Search for the cell housing the specified text and yield its (x, y) center coordinate. 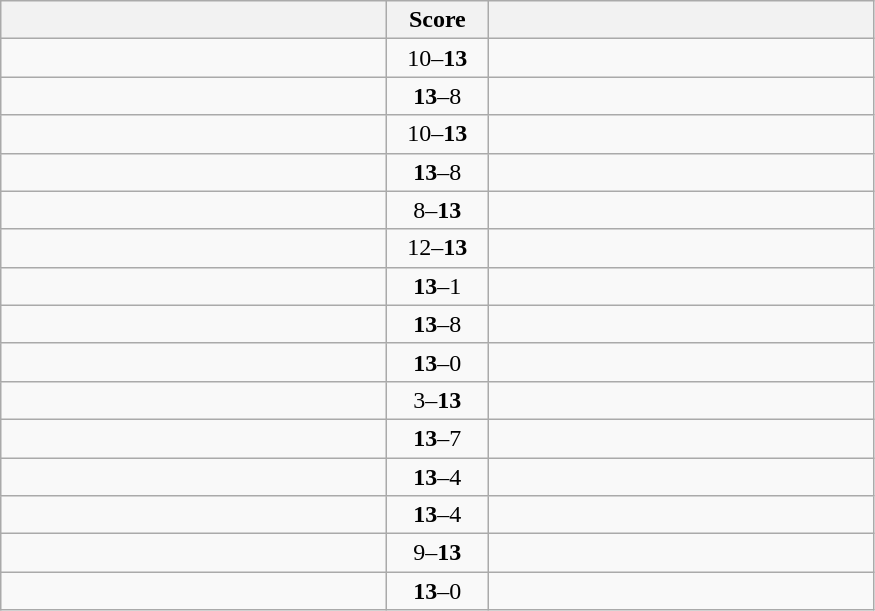
13–1 (438, 286)
9–13 (438, 553)
3–13 (438, 400)
12–13 (438, 248)
Score (438, 20)
8–13 (438, 210)
13–7 (438, 438)
